Determine the (x, y) coordinate at the center of the cell enclosing the given text.  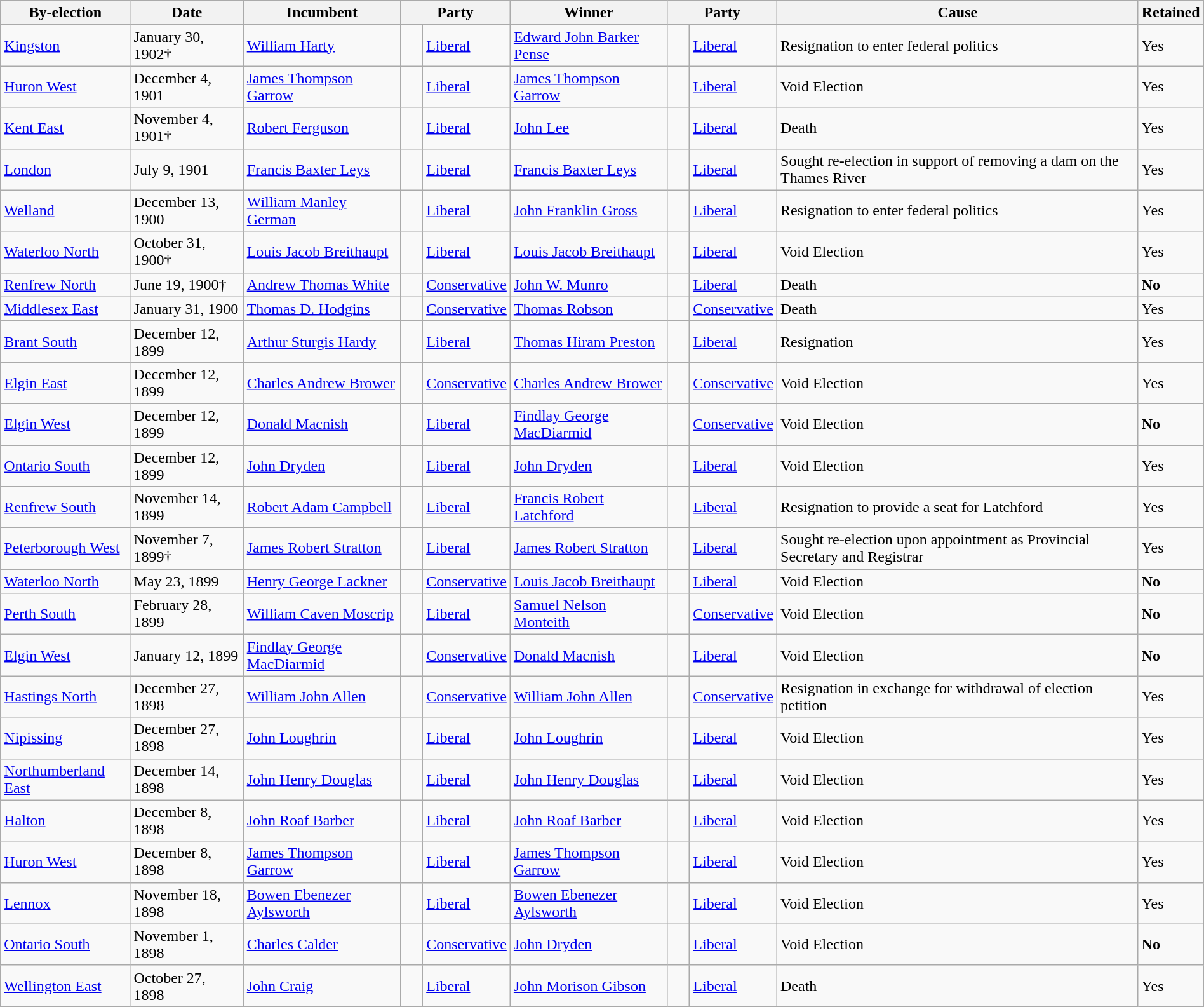
December 14, 1898 (187, 779)
October 31, 1900† (187, 252)
John Craig (321, 986)
Renfrew South (65, 507)
November 4, 1901† (187, 128)
Kent East (65, 128)
Perth South (65, 614)
November 1, 1898 (187, 944)
January 12, 1899 (187, 656)
William Harty (321, 46)
January 31, 1900 (187, 309)
Edward John Barker Pense (588, 46)
Winner (588, 13)
November 7, 1899† (187, 549)
Wellington East (65, 986)
Samuel Nelson Monteith (588, 614)
Thomas D. Hodgins (321, 309)
May 23, 1899 (187, 581)
October 27, 1898 (187, 986)
William Caven Moscrip (321, 614)
Charles Calder (321, 944)
December 4, 1901 (187, 86)
December 13, 1900 (187, 211)
Nipissing (65, 738)
Thomas Robson (588, 309)
Resignation (958, 342)
Middlesex East (65, 309)
Welland (65, 211)
Brant South (65, 342)
Elgin East (65, 382)
Sought re-election upon appointment as Provincial Secretary and Registrar (958, 549)
Henry George Lackner (321, 581)
Cause (958, 13)
Kingston (65, 46)
William Manley German (321, 211)
Hastings North (65, 696)
Renfrew North (65, 285)
Retained (1171, 13)
Robert Adam Campbell (321, 507)
July 9, 1901 (187, 169)
Robert Ferguson (321, 128)
Incumbent (321, 13)
Resignation to provide a seat for Latchford (958, 507)
Resignation in exchange for withdrawal of election petition (958, 696)
London (65, 169)
Lennox (65, 903)
November 14, 1899 (187, 507)
Sought re-election in support of removing a dam on the Thames River (958, 169)
June 19, 1900† (187, 285)
Francis Robert Latchford (588, 507)
Andrew Thomas White (321, 285)
Thomas Hiram Preston (588, 342)
January 30, 1902† (187, 46)
John Franklin Gross (588, 211)
February 28, 1899 (187, 614)
John Morison Gibson (588, 986)
Halton (65, 821)
By-election (65, 13)
Date (187, 13)
November 18, 1898 (187, 903)
Arthur Sturgis Hardy (321, 342)
John Lee (588, 128)
Northumberland East (65, 779)
John W. Munro (588, 285)
Peterborough West (65, 549)
